Pinpoint the cell where the given text exists, returning its (x, y) midpoint coordinate. 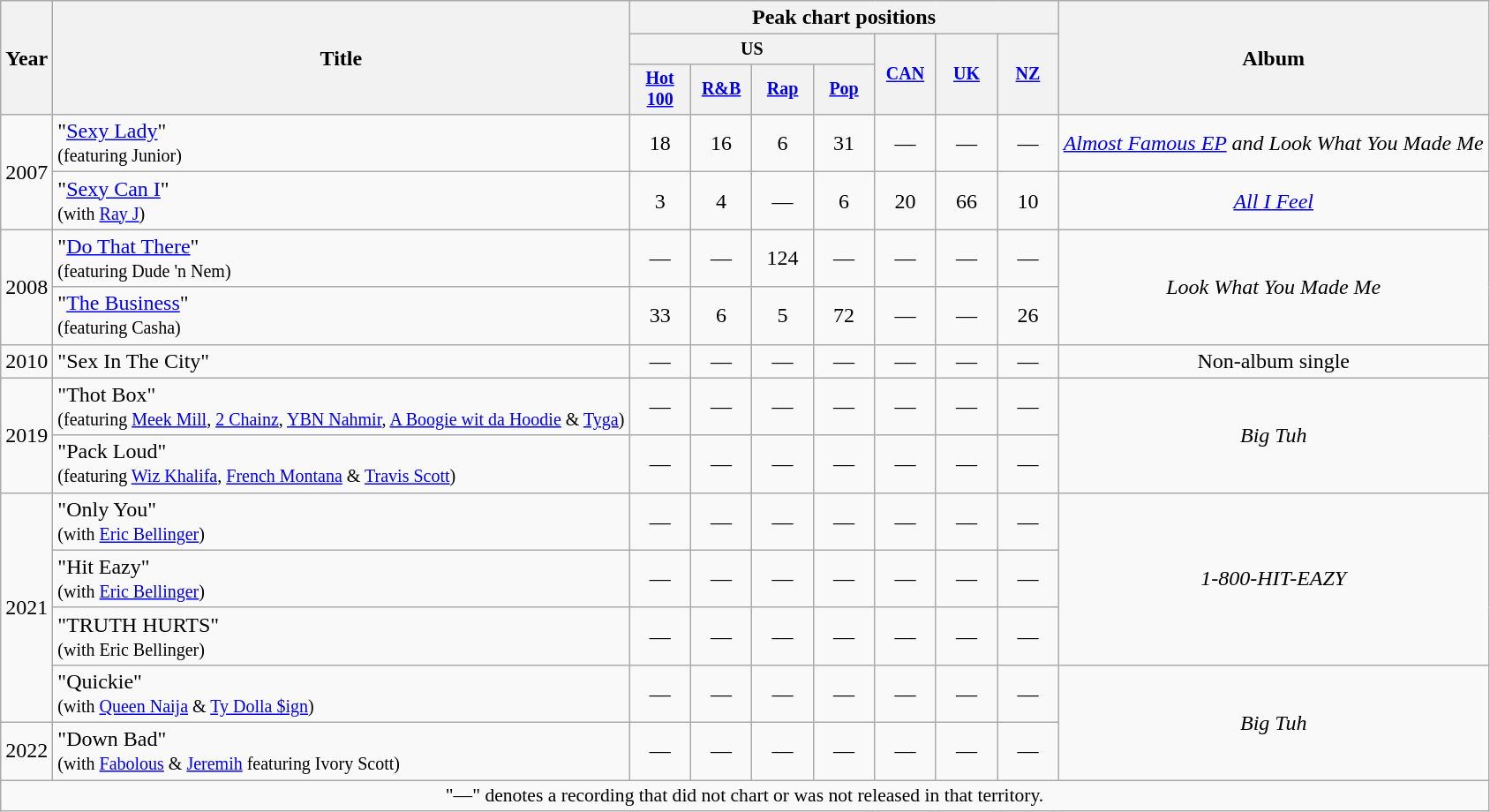
1-800-HIT-EAZY (1273, 579)
Hot 100 (660, 88)
Peak chart positions (844, 18)
5 (782, 316)
3 (660, 201)
2010 (26, 361)
UK (966, 74)
10 (1027, 201)
33 (660, 316)
"Pack Loud"(featuring Wiz Khalifa, French Montana & Travis Scott) (341, 464)
"Quickie"(with Queen Naija & Ty Dolla $ign) (341, 694)
"Thot Box"(featuring Meek Mill, 2 Chainz, YBN Nahmir, A Boogie wit da Hoodie & Tyga) (341, 406)
"Sexy Can I"(with Ray J) (341, 201)
2007 (26, 172)
124 (782, 258)
Look What You Made Me (1273, 287)
72 (844, 316)
18 (660, 143)
"Sex In The City" (341, 361)
Rap (782, 88)
Pop (844, 88)
Title (341, 58)
"TRUTH HURTS"(with Eric Bellinger) (341, 635)
"The Business"(featuring Casha) (341, 316)
26 (1027, 316)
2008 (26, 287)
Non-album single (1273, 361)
Year (26, 58)
"Down Bad"(with Fabolous & Jeremih featuring Ivory Scott) (341, 750)
Almost Famous EP and Look What You Made Me (1273, 143)
2019 (26, 435)
US (752, 49)
"Do That There"(featuring Dude 'n Nem) (341, 258)
CAN (906, 74)
2021 (26, 607)
31 (844, 143)
"Only You"(with Eric Bellinger) (341, 521)
All I Feel (1273, 201)
Album (1273, 58)
4 (720, 201)
"Sexy Lady"(featuring Junior) (341, 143)
NZ (1027, 74)
66 (966, 201)
"—" denotes a recording that did not chart or was not released in that territory. (745, 796)
20 (906, 201)
2022 (26, 750)
R&B (720, 88)
16 (720, 143)
"Hit Eazy"(with Eric Bellinger) (341, 579)
